Return (X, Y) of the center of cell containing provided text 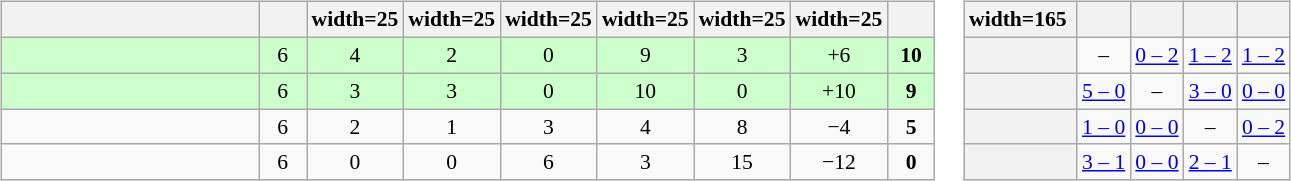
5 – 0 (1104, 91)
1 (452, 127)
2 – 1 (1210, 162)
3 – 0 (1210, 91)
8 (742, 127)
−12 (838, 162)
+6 (838, 55)
1 – 0 (1104, 127)
−4 (838, 127)
3 – 1 (1104, 162)
5 (911, 127)
width=165 (1020, 20)
15 (742, 162)
+10 (838, 91)
